Search for the cell housing the specified text and yield its (X, Y) center coordinate. 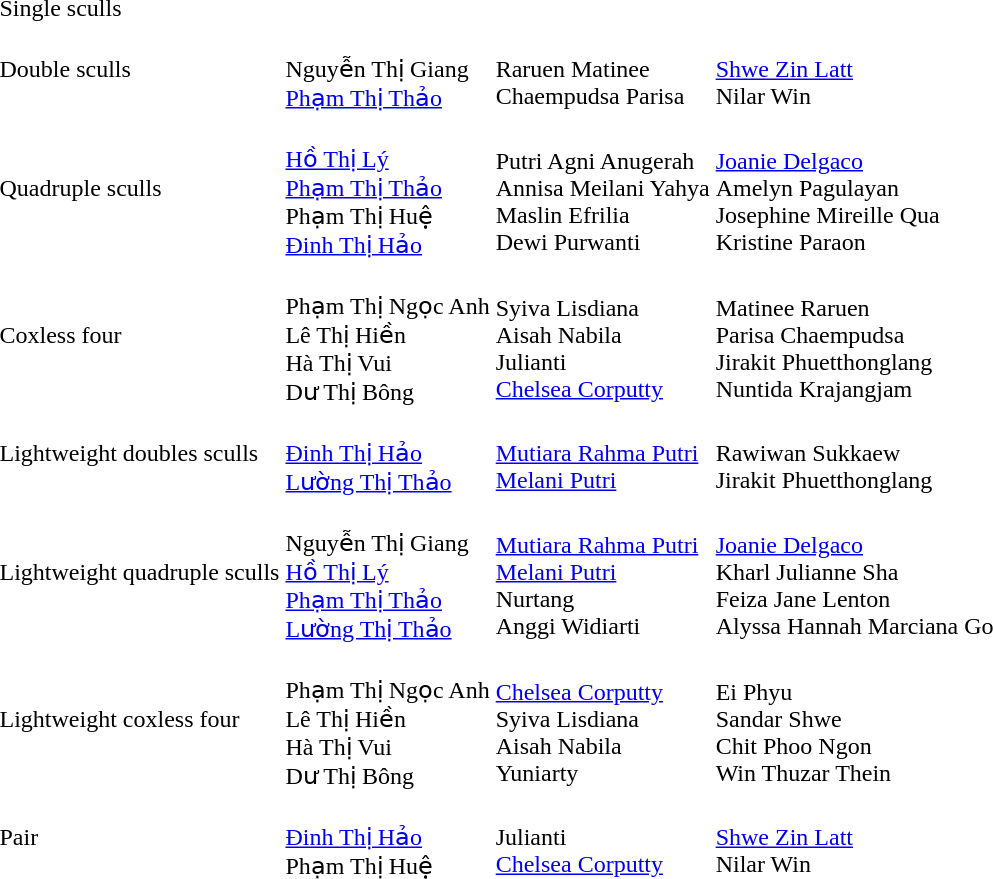
Putri Agni AnugerahAnnisa Meilani YahyaMaslin EfriliaDewi Purwanti (602, 188)
Raruen MatineeChaempudsa Parisa (602, 70)
Mutiara Rahma PutriMelani PutriNurtangAnggi Widiarti (602, 572)
Mutiara Rahma PutriMelani Putri (602, 454)
Đinh Thị HảoLường Thị Thảo (388, 454)
Nguyễn Thị GiangHồ Thị LýPhạm Thị ThảoLường Thị Thảo (388, 572)
Chelsea CorputtySyiva LisdianaAisah NabilaYuniarty (602, 719)
Syiva LisdianaAisah NabilaJuliantiChelsea Corputty (602, 335)
Nguyễn Thị GiangPhạm Thị Thảo (388, 70)
Hồ Thị LýPhạm Thị ThảoPhạm Thị HuệĐinh Thị Hảo (388, 188)
